Find where the given text appears and provide that cell's center as (x, y) coordinate. 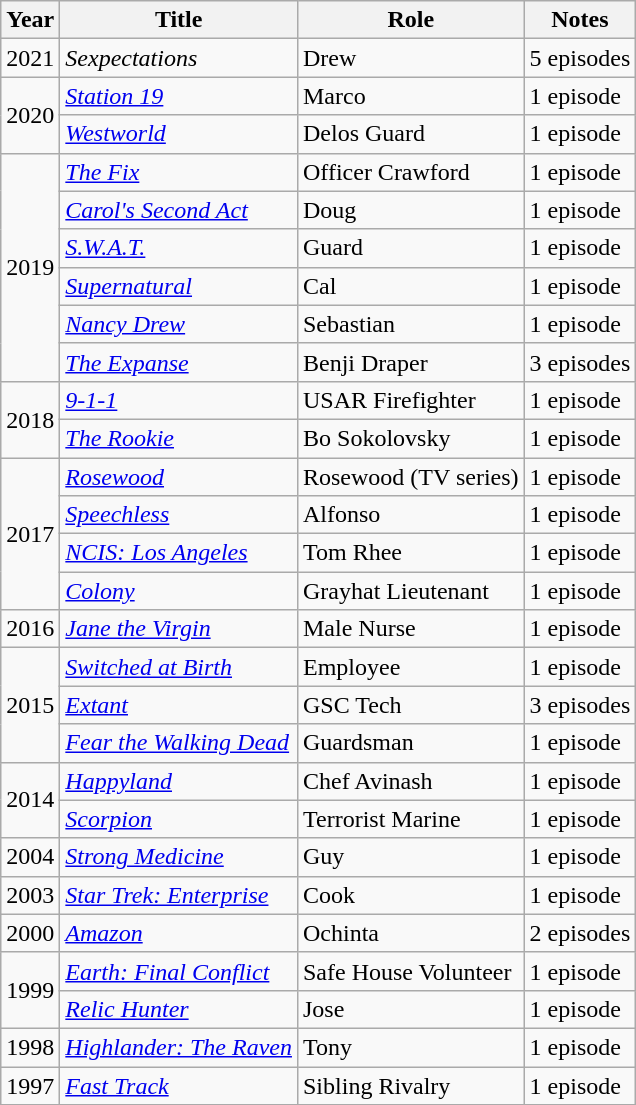
2000 (30, 933)
Tony (410, 1047)
Fast Track (179, 1085)
Guard (410, 248)
Jose (410, 1009)
Benji Draper (410, 362)
5 episodes (580, 58)
Relic Hunter (179, 1009)
Star Trek: Enterprise (179, 895)
The Fix (179, 172)
Switched at Birth (179, 667)
Sibling Rivalry (410, 1085)
Alfonso (410, 515)
Ochinta (410, 933)
2015 (30, 705)
Safe House Volunteer (410, 971)
Colony (179, 591)
Doug (410, 210)
Sebastian (410, 324)
Chef Avinash (410, 781)
1997 (30, 1085)
Fear the Walking Dead (179, 743)
2 episodes (580, 933)
The Rookie (179, 438)
Earth: Final Conflict (179, 971)
Supernatural (179, 286)
Jane the Virgin (179, 629)
Marco (410, 96)
Role (410, 20)
Tom Rhee (410, 553)
Year (30, 20)
GSC Tech (410, 705)
S.W.A.T. (179, 248)
Highlander: The Raven (179, 1047)
2014 (30, 800)
Guardsman (410, 743)
The Expanse (179, 362)
2018 (30, 419)
Carol's Second Act (179, 210)
USAR Firefighter (410, 400)
Strong Medicine (179, 857)
Bo Sokolovsky (410, 438)
2017 (30, 534)
Delos Guard (410, 134)
Sexpectations (179, 58)
Rosewood (TV series) (410, 477)
Guy (410, 857)
Cook (410, 895)
Officer Crawford (410, 172)
Notes (580, 20)
Title (179, 20)
2003 (30, 895)
Amazon (179, 933)
1998 (30, 1047)
Speechless (179, 515)
Employee (410, 667)
Grayhat Lieutenant (410, 591)
Scorpion (179, 819)
Rosewood (179, 477)
Terrorist Marine (410, 819)
2021 (30, 58)
Happyland (179, 781)
Station 19 (179, 96)
Drew (410, 58)
Westworld (179, 134)
1999 (30, 990)
2019 (30, 267)
Male Nurse (410, 629)
2020 (30, 115)
Cal (410, 286)
9-1-1 (179, 400)
NCIS: Los Angeles (179, 553)
2016 (30, 629)
Nancy Drew (179, 324)
2004 (30, 857)
Extant (179, 705)
